Determine the [X, Y] coordinate at the center of the cell enclosing the given text.  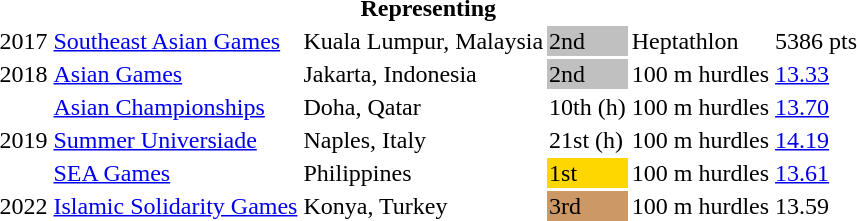
Jakarta, Indonesia [424, 74]
Heptathlon [700, 41]
Konya, Turkey [424, 206]
Asian Games [176, 74]
SEA Games [176, 173]
21st (h) [588, 140]
Naples, Italy [424, 140]
Kuala Lumpur, Malaysia [424, 41]
Doha, Qatar [424, 107]
Summer Universiade [176, 140]
Asian Championships [176, 107]
Philippines [424, 173]
10th (h) [588, 107]
Southeast Asian Games [176, 41]
1st [588, 173]
3rd [588, 206]
Islamic Solidarity Games [176, 206]
